Output the [X, Y] coordinate of the center of the cell containing the given text.  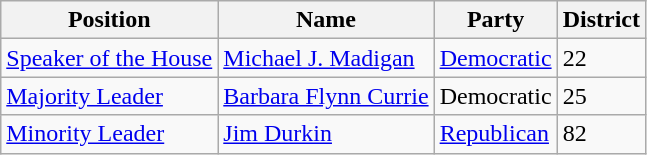
Majority Leader [110, 96]
Republican [496, 134]
Position [110, 20]
22 [601, 58]
Party [496, 20]
Jim Durkin [326, 134]
District [601, 20]
Name [326, 20]
25 [601, 96]
Speaker of the House [110, 58]
Minority Leader [110, 134]
82 [601, 134]
Michael J. Madigan [326, 58]
Barbara Flynn Currie [326, 96]
